Pinpoint the cell where the given text exists, returning its (X, Y) midpoint coordinate. 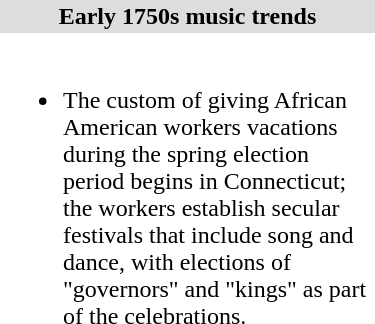
Early 1750s music trends (188, 16)
